Locate the cell with the specified text and output its [X, Y] center coordinate. 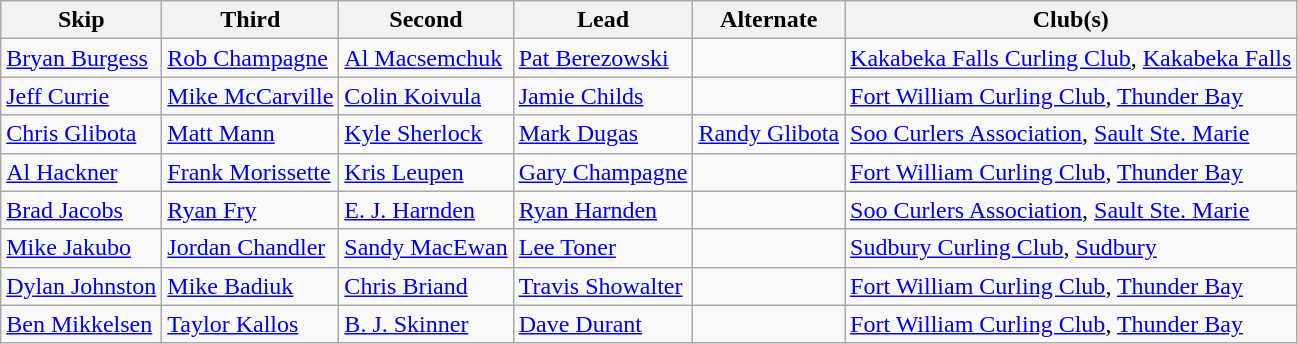
Travis Showalter [603, 286]
Taylor Kallos [250, 324]
Ryan Harnden [603, 210]
Sudbury Curling Club, Sudbury [1071, 248]
Mike Jakubo [82, 248]
Jamie Childs [603, 96]
Mark Dugas [603, 134]
Matt Mann [250, 134]
Kakabeka Falls Curling Club, Kakabeka Falls [1071, 58]
Kris Leupen [426, 172]
Bryan Burgess [82, 58]
Third [250, 20]
Club(s) [1071, 20]
Lee Toner [603, 248]
Mike McCarville [250, 96]
Ben Mikkelsen [82, 324]
Chris Glibota [82, 134]
Dave Durant [603, 324]
Al Hackner [82, 172]
Sandy MacEwan [426, 248]
Dylan Johnston [82, 286]
Gary Champagne [603, 172]
Jeff Currie [82, 96]
B. J. Skinner [426, 324]
Frank Morissette [250, 172]
Randy Glibota [769, 134]
Mike Badiuk [250, 286]
Skip [82, 20]
Pat Berezowski [603, 58]
E. J. Harnden [426, 210]
Colin Koivula [426, 96]
Second [426, 20]
Alternate [769, 20]
Chris Briand [426, 286]
Jordan Chandler [250, 248]
Lead [603, 20]
Rob Champagne [250, 58]
Al Macsemchuk [426, 58]
Brad Jacobs [82, 210]
Ryan Fry [250, 210]
Kyle Sherlock [426, 134]
